Scan for the cell matching the given text and deliver its (x, y) coordinate at center. 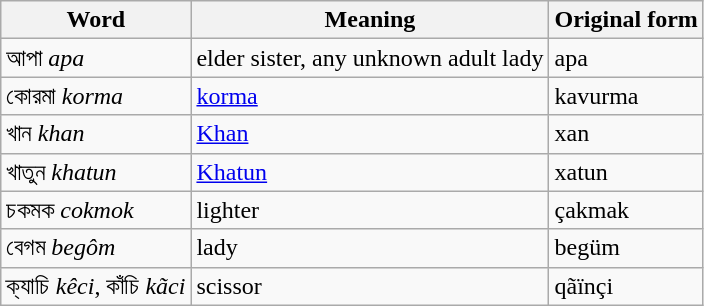
lady (370, 248)
Khan (370, 134)
qãïnçi (626, 286)
আপা apa (96, 58)
Word (96, 20)
lighter (370, 210)
Khatun (370, 172)
xatun (626, 172)
begüm (626, 248)
খান khan (96, 134)
কোরমা korma (96, 96)
apa (626, 58)
korma (370, 96)
বেগম begôm (96, 248)
ক্যাচি kêci, কাঁচি kãci (96, 286)
চকমক cokmok (96, 210)
Original form (626, 20)
elder sister, any unknown adult lady (370, 58)
xan (626, 134)
kavurma (626, 96)
çakmak (626, 210)
খাতুন khatun (96, 172)
scissor (370, 286)
Meaning (370, 20)
